Return the [X, Y] coordinate for the center point of the cell that contains the specified text.  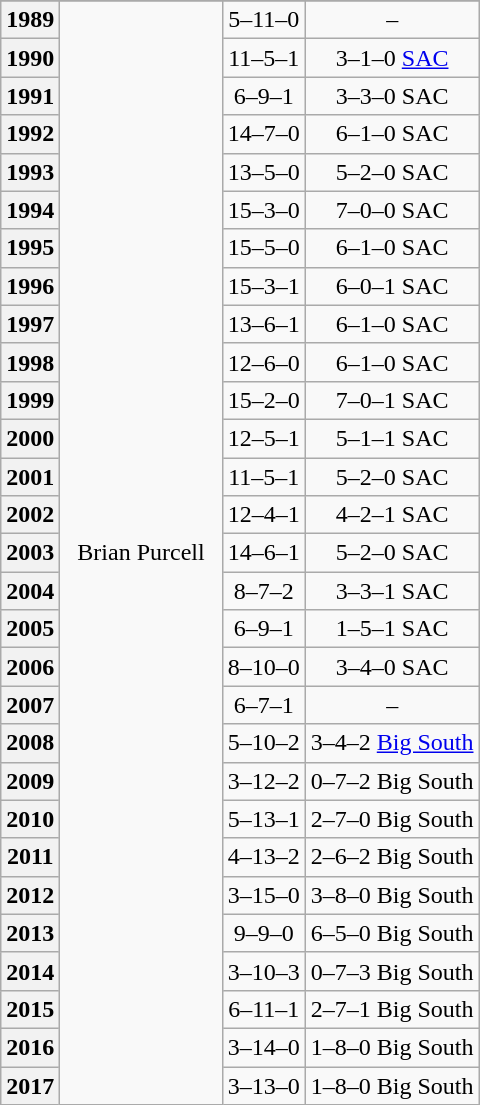
2007 [30, 705]
1993 [30, 172]
2001 [30, 477]
4–13–2 [264, 857]
3–15–0 [264, 895]
2008 [30, 743]
9–9–0 [264, 933]
2000 [30, 438]
2–6–2 Big South [392, 857]
5–11–0 [264, 20]
3–1–0 SAC [392, 58]
15–5–0 [264, 248]
3–8–0 Big South [392, 895]
2015 [30, 1009]
1989 [30, 20]
1997 [30, 324]
1991 [30, 96]
1995 [30, 248]
3–3–0 SAC [392, 96]
6–0–1 SAC [392, 286]
1992 [30, 134]
1998 [30, 362]
13–6–1 [264, 324]
12–6–0 [264, 362]
12–4–1 [264, 515]
7–0–1 SAC [392, 400]
2017 [30, 1085]
6–5–0 Big South [392, 933]
7–0–0 SAC [392, 210]
8–7–2 [264, 591]
2003 [30, 553]
8–10–0 [264, 667]
5–10–2 [264, 743]
2014 [30, 971]
3–12–2 [264, 781]
2–7–0 Big South [392, 819]
5–13–1 [264, 819]
1999 [30, 400]
Brian Purcell [141, 553]
15–2–0 [264, 400]
2006 [30, 667]
2010 [30, 819]
2004 [30, 591]
6–7–1 [264, 705]
3–4–2 Big South [392, 743]
2005 [30, 629]
15–3–1 [264, 286]
2012 [30, 895]
6–11–1 [264, 1009]
12–5–1 [264, 438]
3–14–0 [264, 1047]
13–5–0 [264, 172]
3–13–0 [264, 1085]
0–7–3 Big South [392, 971]
2011 [30, 857]
5–1–1 SAC [392, 438]
14–7–0 [264, 134]
3–4–0 SAC [392, 667]
3–3–1 SAC [392, 591]
15–3–0 [264, 210]
2009 [30, 781]
1–5–1 SAC [392, 629]
1996 [30, 286]
2013 [30, 933]
1990 [30, 58]
14–6–1 [264, 553]
2–7–1 Big South [392, 1009]
4–2–1 SAC [392, 515]
1994 [30, 210]
2002 [30, 515]
2016 [30, 1047]
3–10–3 [264, 971]
0–7–2 Big South [392, 781]
